Detect which cell encompasses the target text, then output its (x, y) center coordinate. 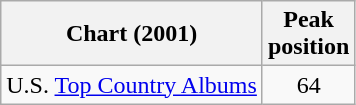
U.S. Top Country Albums (132, 85)
64 (308, 85)
Chart (2001) (132, 34)
Peakposition (308, 34)
